Provide the (x, y) coordinate of the cell's center where the given text is located.  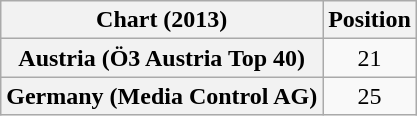
Position (370, 20)
Chart (2013) (162, 20)
25 (370, 96)
21 (370, 58)
Austria (Ö3 Austria Top 40) (162, 58)
Germany (Media Control AG) (162, 96)
